Find where the given text appears and provide that cell's center as (X, Y) coordinate. 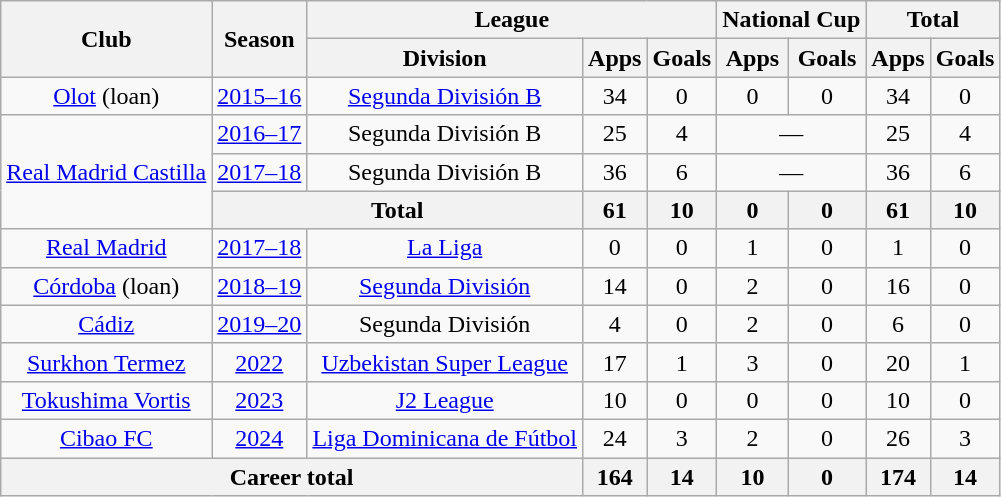
Real Madrid (106, 248)
Cádiz (106, 324)
Career total (292, 477)
2016–17 (260, 134)
2024 (260, 438)
Olot (loan) (106, 96)
La Liga (445, 248)
2019–20 (260, 324)
National Cup (792, 20)
2018–19 (260, 286)
Uzbekistan Super League (445, 362)
16 (898, 286)
17 (615, 362)
26 (898, 438)
Córdoba (loan) (106, 286)
174 (898, 477)
Division (445, 58)
Cibao FC (106, 438)
164 (615, 477)
2022 (260, 362)
2015–16 (260, 96)
League (512, 20)
20 (898, 362)
2023 (260, 400)
J2 League (445, 400)
Real Madrid Castilla (106, 172)
Club (106, 39)
Tokushima Vortis (106, 400)
Liga Dominicana de Fútbol (445, 438)
Season (260, 39)
Surkhon Termez (106, 362)
24 (615, 438)
